Provide the (X, Y) coordinate of the cell's center where the given text is located.  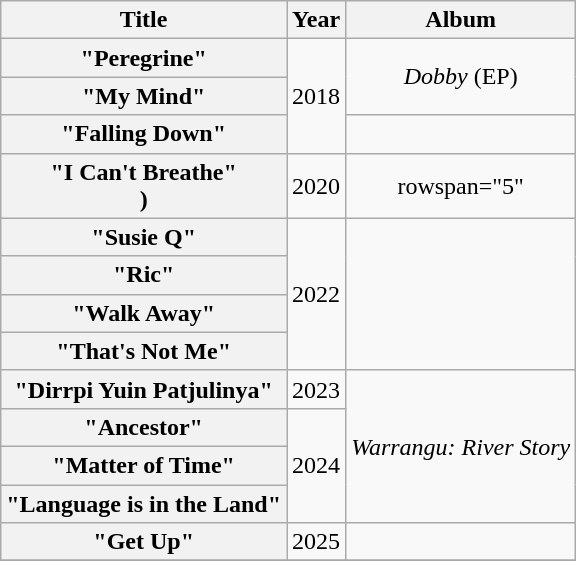
2023 (316, 389)
2018 (316, 96)
Album (461, 20)
Year (316, 20)
2022 (316, 294)
"I Can't Breathe") (144, 186)
Title (144, 20)
2025 (316, 542)
Warrangu: River Story (461, 446)
"Get Up" (144, 542)
"Peregrine" (144, 58)
"Matter of Time" (144, 465)
"That's Not Me" (144, 351)
"Walk Away" (144, 313)
"Falling Down" (144, 134)
Dobby (EP) (461, 77)
"Language is in the Land" (144, 503)
"My Mind" (144, 96)
2024 (316, 465)
rowspan="5" (461, 186)
2020 (316, 186)
"Ancestor" (144, 427)
"Dirrpi Yuin Patjulinya" (144, 389)
"Susie Q" (144, 237)
"Ric" (144, 275)
